Output the [X, Y] coordinate of the center of the cell containing the given text.  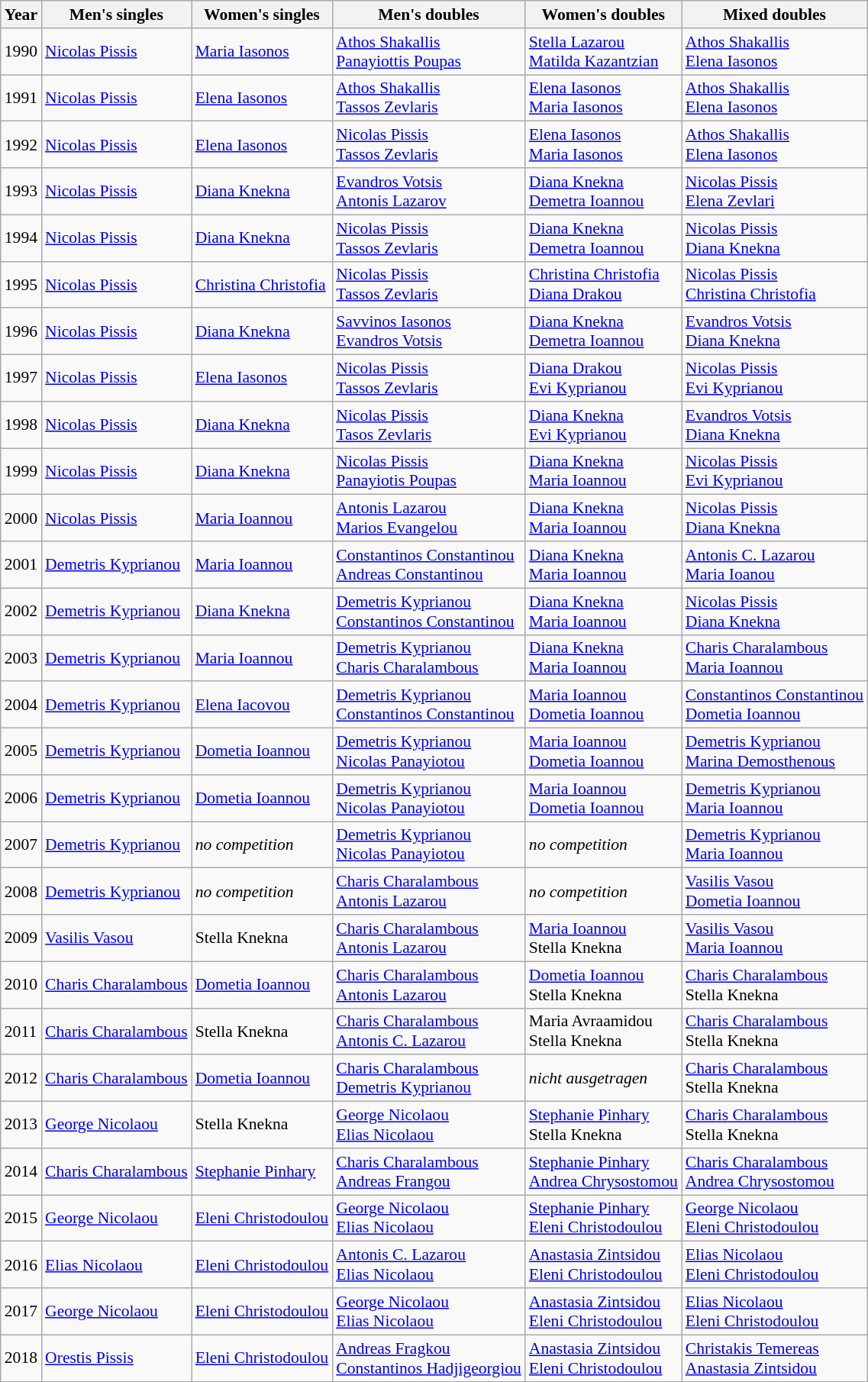
Constantinos ConstantinouDometia Ioannou [774, 706]
Dometia IoannouStella Knekna [603, 985]
1993 [21, 191]
Stephanie Pinhary [263, 1171]
1996 [21, 331]
2004 [21, 706]
Nicolas PissisTasos Zevlaris [429, 425]
Charis CharalambousMaria Ioannou [774, 658]
2011 [21, 1031]
Andreas Fragkou Constantinos Hadjigeorgiou [429, 1358]
1997 [21, 379]
Vasilis VasouMaria Ioannou [774, 938]
Christakis TemereasAnastasia Zintsidou [774, 1358]
Charis CharalambousAntonis C. Lazarou [429, 1031]
Charis CharalambousAndrea Chrysostomou [774, 1171]
Athos ShakallisPanayiottis Poupas [429, 52]
2012 [21, 1078]
1991 [21, 98]
Nicolas PissisElena Zevlari [774, 191]
Savvinos IasonosEvandros Votsis [429, 331]
Men's singles [116, 15]
Women's singles [263, 15]
Stephanie PinharyEleni Christodoulou [603, 1219]
Demetris KyprianouCharis Charalambous [429, 658]
Women's doubles [603, 15]
1990 [21, 52]
2016 [21, 1264]
Charis Charalambous Andreas Frangou [429, 1171]
2017 [21, 1312]
Orestis Pissis [116, 1358]
Vasilis VasouDometia Ioannou [774, 892]
Maria AvraamidouStella Knekna [603, 1031]
2010 [21, 985]
George NicolaouEleni Christodoulou [774, 1219]
2000 [21, 518]
Evandros VotsisAntonis Lazarov [429, 191]
2013 [21, 1125]
2015 [21, 1219]
Charis CharalambousDemetris Kyprianou [429, 1078]
2008 [21, 892]
Men's doubles [429, 15]
Antonis C. LazarouMaria Ioanou [774, 565]
2014 [21, 1171]
Year [21, 15]
Elena Iacovou [263, 706]
Christina ChristofiaDiana Drakou [603, 284]
2006 [21, 799]
2003 [21, 658]
Maria IoannouStella Knekna [603, 938]
Demetris KyprianouMarina Demosthenous [774, 751]
Diana DrakouEvi Kyprianou [603, 379]
1994 [21, 238]
nicht ausgetragen [603, 1078]
2001 [21, 565]
Diana KneknaEvi Kyprianou [603, 425]
Nicolas PissisPanayiotis Poupas [429, 472]
2005 [21, 751]
2009 [21, 938]
Nicolas PissisChristina Christofia [774, 284]
2018 [21, 1358]
Elias Nicolaou [116, 1264]
Stephanie PinharyAndrea Chrysostomou [603, 1171]
Stella LazarouMatilda Kazantzian [603, 52]
Athos ShakallisTassos Zevlaris [429, 98]
2002 [21, 611]
1999 [21, 472]
1995 [21, 284]
Stephanie PinharyStella Knekna [603, 1125]
Christina Christofia [263, 284]
Vasilis Vasou [116, 938]
Constantinos ConstantinouAndreas Constantinou [429, 565]
1998 [21, 425]
1992 [21, 145]
Antonis C. Lazarou Elias Nicolaou [429, 1264]
Mixed doubles [774, 15]
Antonis LazarouMarios Evangelou [429, 518]
Maria Iasonos [263, 52]
2007 [21, 844]
